Locate the cell with the specified text and output its [x, y] center coordinate. 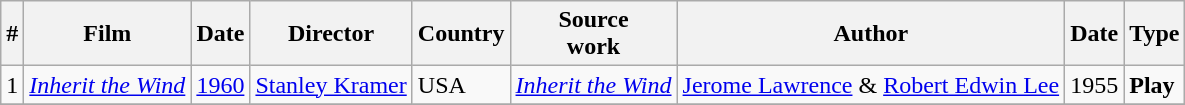
Director [331, 34]
Country [461, 34]
Author [871, 34]
1955 [1094, 85]
Sourcework [594, 34]
1 [12, 85]
USA [461, 85]
Film [108, 34]
Type [1154, 34]
Jerome Lawrence & Robert Edwin Lee [871, 85]
# [12, 34]
Play [1154, 85]
1960 [220, 85]
Stanley Kramer [331, 85]
